Capture the cell that displays the provided text and extract its [X, Y] central coordinate. 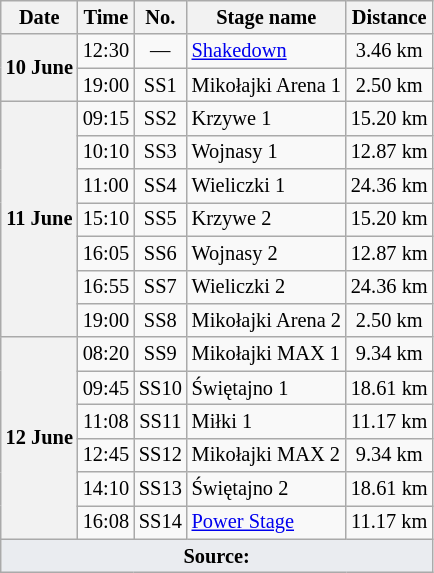
SS6 [160, 253]
11:08 [106, 421]
SS13 [160, 489]
SS1 [160, 85]
Mikołajki MAX 1 [266, 354]
SS5 [160, 219]
3.46 km [390, 51]
Mikołajki Arena 1 [266, 85]
No. [160, 17]
16:08 [106, 522]
Wieliczki 2 [266, 287]
Wieliczki 1 [266, 186]
10:10 [106, 152]
Date [40, 17]
SS12 [160, 455]
SS7 [160, 287]
SS3 [160, 152]
Krzywe 1 [266, 118]
Source: [217, 556]
SS4 [160, 186]
Miłki 1 [266, 421]
SS2 [160, 118]
SS10 [160, 388]
Wojnasy 2 [266, 253]
Power Stage [266, 522]
14:10 [106, 489]
12 June [40, 438]
Mikołajki Arena 2 [266, 320]
SS8 [160, 320]
08:20 [106, 354]
SS11 [160, 421]
SS14 [160, 522]
09:45 [106, 388]
Krzywe 2 [266, 219]
Mikołajki MAX 2 [266, 455]
12:45 [106, 455]
12:30 [106, 51]
11 June [40, 219]
15:10 [106, 219]
Wojnasy 1 [266, 152]
Distance [390, 17]
Świętajno 1 [266, 388]
Świętajno 2 [266, 489]
09:15 [106, 118]
SS9 [160, 354]
10 June [40, 68]
16:05 [106, 253]
— [160, 51]
Time [106, 17]
16:55 [106, 287]
11:00 [106, 186]
Shakedown [266, 51]
Stage name [266, 17]
